Output the [x, y] coordinate of the center of the cell containing the given text.  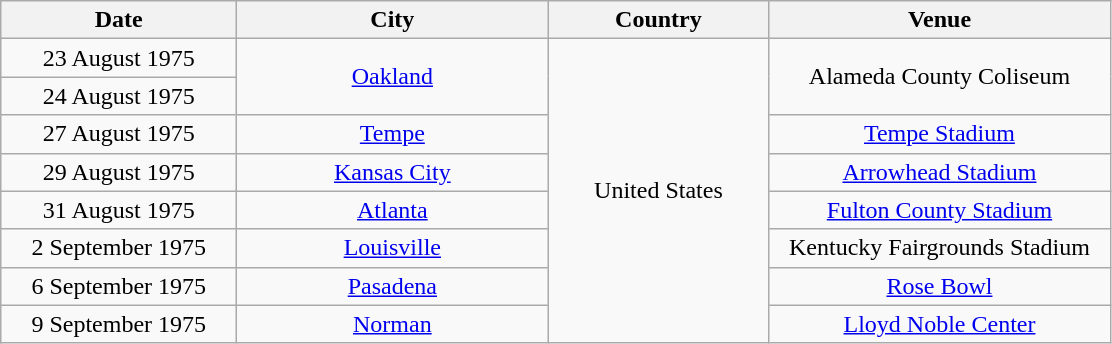
Norman [392, 324]
9 September 1975 [119, 324]
Tempe [392, 134]
Tempe Stadium [940, 134]
United States [658, 191]
Arrowhead Stadium [940, 172]
Venue [940, 20]
Louisville [392, 248]
23 August 1975 [119, 58]
Fulton County Stadium [940, 210]
2 September 1975 [119, 248]
Rose Bowl [940, 286]
Oakland [392, 77]
Pasadena [392, 286]
Kansas City [392, 172]
Alameda County Coliseum [940, 77]
31 August 1975 [119, 210]
Kentucky Fairgrounds Stadium [940, 248]
Date [119, 20]
Atlanta [392, 210]
Country [658, 20]
24 August 1975 [119, 96]
City [392, 20]
27 August 1975 [119, 134]
6 September 1975 [119, 286]
Lloyd Noble Center [940, 324]
29 August 1975 [119, 172]
